Locate the cell with the specified text and output its [x, y] center coordinate. 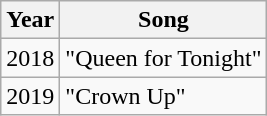
2019 [30, 96]
Song [164, 20]
"Queen for Tonight" [164, 58]
"Crown Up" [164, 96]
Year [30, 20]
2018 [30, 58]
